Provide the [x, y] coordinate of the cell's center where the given text is located.  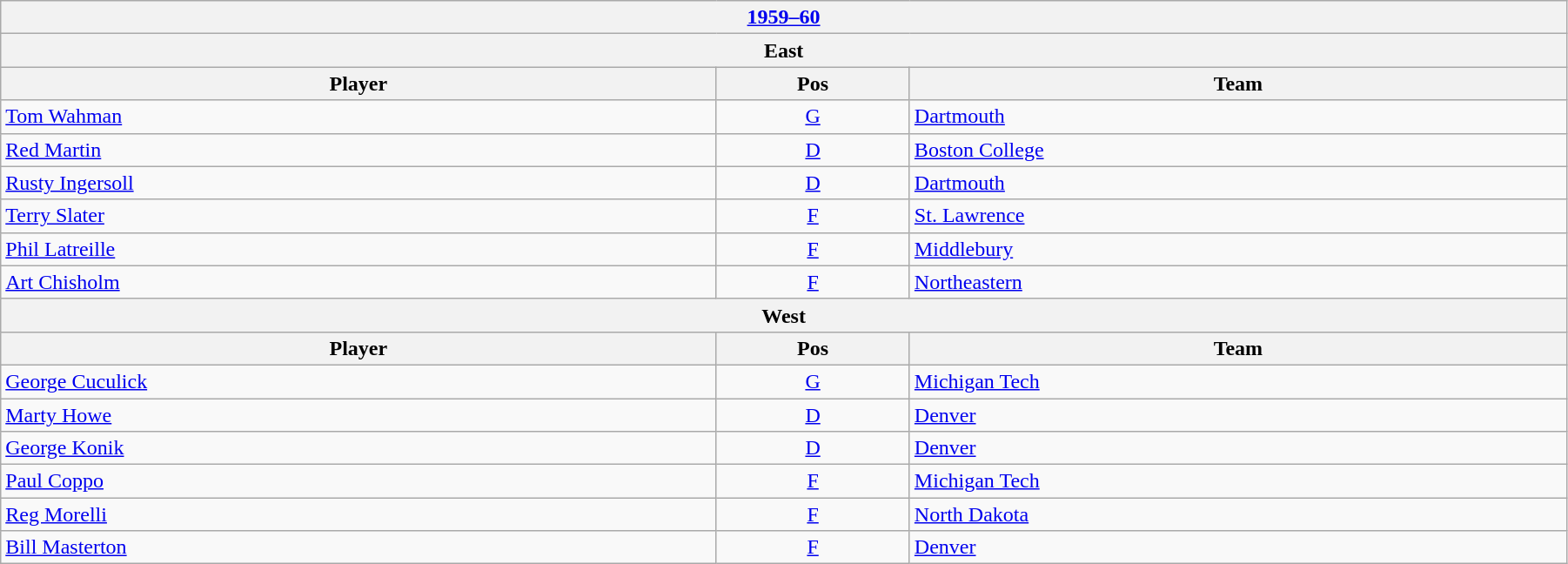
George Konik [358, 448]
West [784, 315]
Boston College [1237, 150]
Northeastern [1237, 282]
East [784, 50]
Middlebury [1237, 249]
Rusty Ingersoll [358, 183]
St. Lawrence [1237, 216]
Phil Latreille [358, 249]
Marty Howe [358, 415]
Paul Coppo [358, 481]
George Cuculick [358, 381]
Art Chisholm [358, 282]
Red Martin [358, 150]
Terry Slater [358, 216]
North Dakota [1237, 514]
1959–60 [784, 17]
Reg Morelli [358, 514]
Bill Masterton [358, 547]
Tom Wahman [358, 117]
